Provide the [X, Y] coordinate of the cell's center where the given text is located.  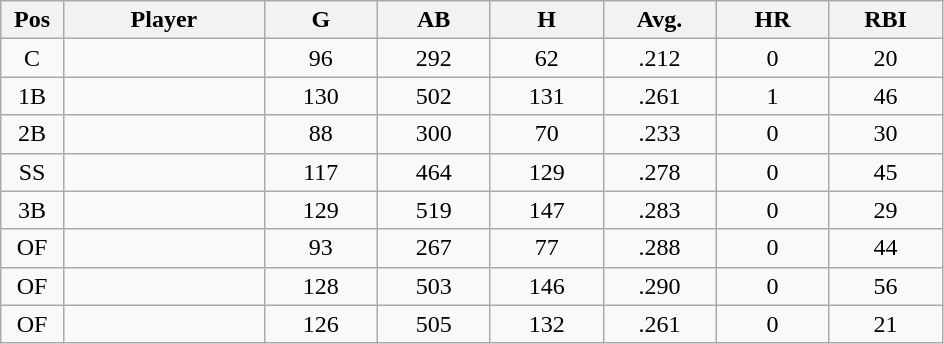
H [546, 20]
46 [886, 96]
2B [32, 134]
20 [886, 58]
130 [320, 96]
505 [434, 324]
132 [546, 324]
300 [434, 134]
30 [886, 134]
.233 [660, 134]
464 [434, 172]
Pos [32, 20]
126 [320, 324]
503 [434, 286]
3B [32, 210]
G [320, 20]
44 [886, 248]
77 [546, 248]
Avg. [660, 20]
21 [886, 324]
56 [886, 286]
147 [546, 210]
519 [434, 210]
AB [434, 20]
.290 [660, 286]
1B [32, 96]
29 [886, 210]
C [32, 58]
1 [772, 96]
93 [320, 248]
267 [434, 248]
.278 [660, 172]
88 [320, 134]
70 [546, 134]
117 [320, 172]
SS [32, 172]
62 [546, 58]
.212 [660, 58]
45 [886, 172]
131 [546, 96]
502 [434, 96]
.283 [660, 210]
Player [164, 20]
146 [546, 286]
.288 [660, 248]
RBI [886, 20]
96 [320, 58]
292 [434, 58]
HR [772, 20]
128 [320, 286]
